Locate the cell with the specified text and output its [x, y] center coordinate. 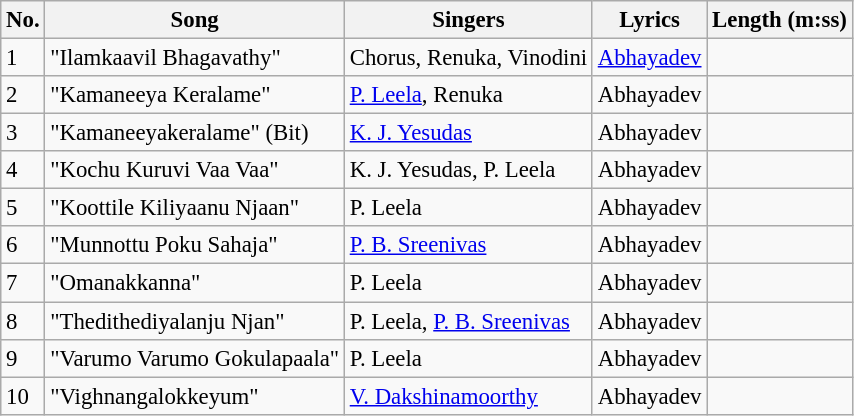
5 [23, 208]
Chorus, Renuka, Vinodini [468, 58]
"Kochu Kuruvi Vaa Vaa" [195, 170]
4 [23, 170]
Lyrics [649, 20]
"Koottile Kiliyaanu Njaan" [195, 208]
K. J. Yesudas [468, 133]
Song [195, 20]
8 [23, 321]
K. J. Yesudas, P. Leela [468, 170]
1 [23, 58]
"Vighnangalokkeyum" [195, 396]
6 [23, 245]
10 [23, 396]
"Omanakkanna" [195, 283]
3 [23, 133]
P. B. Sreenivas [468, 245]
"Munnottu Poku Sahaja" [195, 245]
"Kamaneeyakeralame" (Bit) [195, 133]
9 [23, 358]
P. Leela, P. B. Sreenivas [468, 321]
P. Leela, Renuka [468, 95]
Length (m:ss) [780, 20]
7 [23, 283]
V. Dakshinamoorthy [468, 396]
"Varumo Varumo Gokulapaala" [195, 358]
"Kamaneeya Keralame" [195, 95]
No. [23, 20]
"Ilamkaavil Bhagavathy" [195, 58]
Singers [468, 20]
"Thedithediyalanju Njan" [195, 321]
2 [23, 95]
